Detect which cell encompasses the target text, then output its [X, Y] center coordinate. 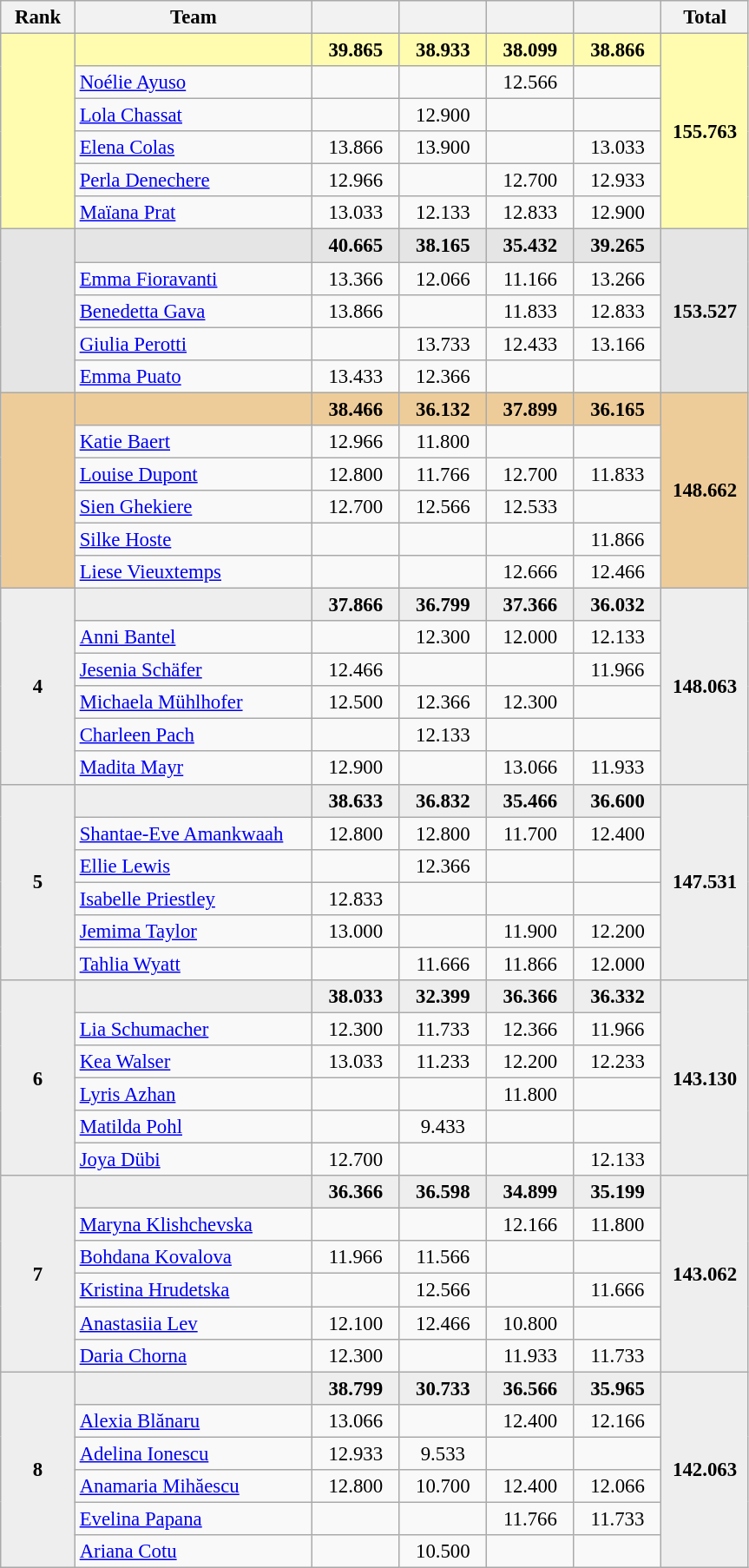
36.566 [531, 1388]
13.000 [356, 932]
Louise Dupont [193, 474]
38.033 [356, 997]
148.662 [705, 491]
9.533 [443, 1453]
39.865 [356, 50]
Silke Hoste [193, 539]
Kristina Hrudetska [193, 1290]
36.600 [618, 800]
11.233 [443, 1062]
37.866 [356, 605]
147.531 [705, 882]
Perla Denechere [193, 181]
36.799 [443, 605]
12.666 [531, 572]
Total [705, 17]
Giulia Perotti [193, 344]
34.899 [531, 1192]
Isabelle Priestley [193, 899]
Emma Puato [193, 376]
30.733 [443, 1388]
153.527 [705, 311]
Lola Chassat [193, 115]
Shantae-Eve Amankwaah [193, 833]
12.533 [531, 507]
10.500 [443, 1552]
38.633 [356, 800]
Evelina Papana [193, 1519]
Elena Colas [193, 148]
Lyris Azhan [193, 1095]
35.432 [531, 246]
36.832 [443, 800]
Kea Walser [193, 1062]
38.933 [443, 50]
38.466 [356, 409]
10.700 [443, 1486]
Matilda Pohl [193, 1127]
35.199 [618, 1192]
7 [38, 1274]
Anni Bantel [193, 637]
Jesenia Schäfer [193, 670]
38.866 [618, 50]
Team [193, 17]
9.433 [443, 1127]
36.598 [443, 1192]
Ariana Cotu [193, 1552]
36.332 [618, 997]
37.899 [531, 409]
37.366 [531, 605]
Sien Ghekiere [193, 507]
38.099 [531, 50]
Lia Schumacher [193, 1029]
38.799 [356, 1388]
Michaela Mühlhofer [193, 702]
143.062 [705, 1274]
148.063 [705, 687]
36.032 [618, 605]
Benedetta Gava [193, 311]
5 [38, 882]
32.399 [443, 997]
Maïana Prat [193, 213]
142.063 [705, 1470]
11.566 [443, 1258]
Daria Chorna [193, 1355]
6 [38, 1078]
Anastasiia Lev [193, 1323]
Adelina Ionescu [193, 1453]
13.166 [618, 344]
38.165 [443, 246]
10.800 [531, 1323]
11.700 [531, 833]
Maryna Klishchevska [193, 1225]
12.233 [618, 1062]
Noélie Ayuso [193, 82]
13.266 [618, 279]
143.130 [705, 1078]
35.466 [531, 800]
36.165 [618, 409]
13.900 [443, 148]
155.763 [705, 132]
Emma Fioravanti [193, 279]
13.733 [443, 344]
11.900 [531, 932]
Liese Vieuxtemps [193, 572]
12.500 [356, 702]
35.965 [618, 1388]
36.132 [443, 409]
Jemima Taylor [193, 932]
12.100 [356, 1323]
11.166 [531, 279]
Tahlia Wyatt [193, 964]
40.665 [356, 246]
Katie Baert [193, 442]
Bohdana Kovalova [193, 1258]
Anamaria Mihăescu [193, 1486]
39.265 [618, 246]
Joya Dübi [193, 1160]
Alexia Blănaru [193, 1420]
13.433 [356, 376]
12.433 [531, 344]
Rank [38, 17]
Ellie Lewis [193, 866]
4 [38, 687]
13.366 [356, 279]
Madita Mayr [193, 768]
8 [38, 1470]
Charleen Pach [193, 735]
